Detect which cell encompasses the target text, then output its (x, y) center coordinate. 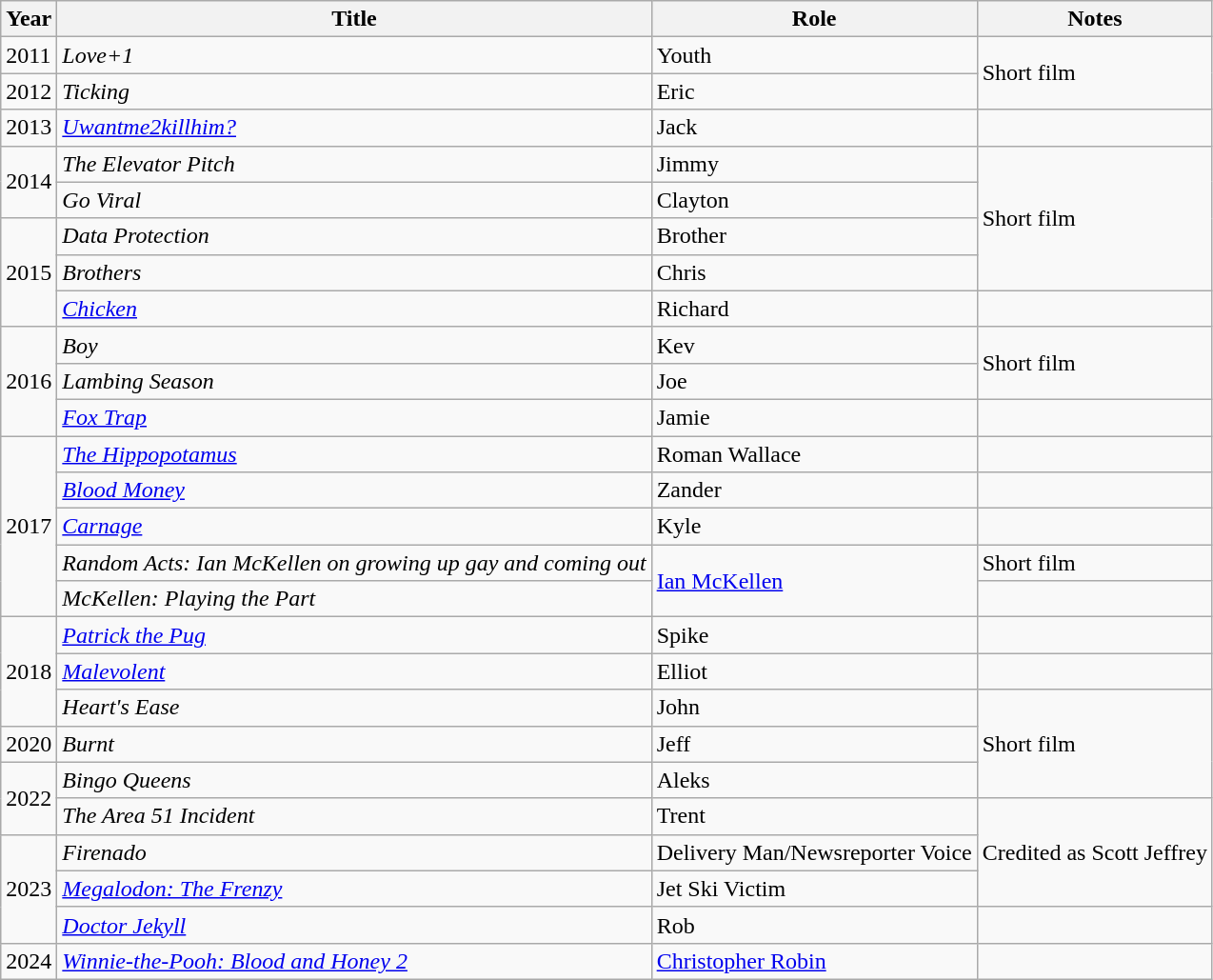
2011 (29, 55)
Boy (354, 345)
Winnie-the-Pooh: Blood and Honey 2 (354, 961)
Megalodon: The Frenzy (354, 889)
The Area 51 Incident (354, 816)
Jeff (814, 744)
Joe (814, 381)
2016 (29, 381)
Random Acts: Ian McKellen on growing up gay and coming out (354, 563)
Elliot (814, 671)
2013 (29, 128)
Rob (814, 925)
Credited as Scott Jeffrey (1095, 852)
Burnt (354, 744)
Uwantme2killhim? (354, 128)
Roman Wallace (814, 454)
2014 (29, 182)
Blood Money (354, 490)
2012 (29, 91)
2022 (29, 798)
Malevolent (354, 671)
Role (814, 19)
Fox Trap (354, 417)
2020 (29, 744)
Carnage (354, 527)
The Elevator Pitch (354, 164)
Ian McKellen (814, 581)
Kyle (814, 527)
John (814, 708)
Aleks (814, 780)
Zander (814, 490)
2018 (29, 671)
Heart's Ease (354, 708)
Title (354, 19)
2024 (29, 961)
Christopher Robin (814, 961)
Firenado (354, 852)
2015 (29, 272)
Chicken (354, 309)
Youth (814, 55)
Clayton (814, 200)
Go Viral (354, 200)
2023 (29, 889)
Ticking (354, 91)
Brothers (354, 272)
The Hippopotamus (354, 454)
Notes (1095, 19)
2017 (29, 527)
Trent (814, 816)
Data Protection (354, 236)
Chris (814, 272)
Patrick the Pug (354, 635)
Lambing Season (354, 381)
Delivery Man/Newsreporter Voice (814, 852)
Jimmy (814, 164)
Richard (814, 309)
Doctor Jekyll (354, 925)
Bingo Queens (354, 780)
Love+1 (354, 55)
Kev (814, 345)
Spike (814, 635)
Jamie (814, 417)
Jet Ski Victim (814, 889)
Eric (814, 91)
Jack (814, 128)
Year (29, 19)
Brother (814, 236)
McKellen: Playing the Part (354, 599)
